For the text-containing cell, return its midpoint in (x, y) coordinate format. 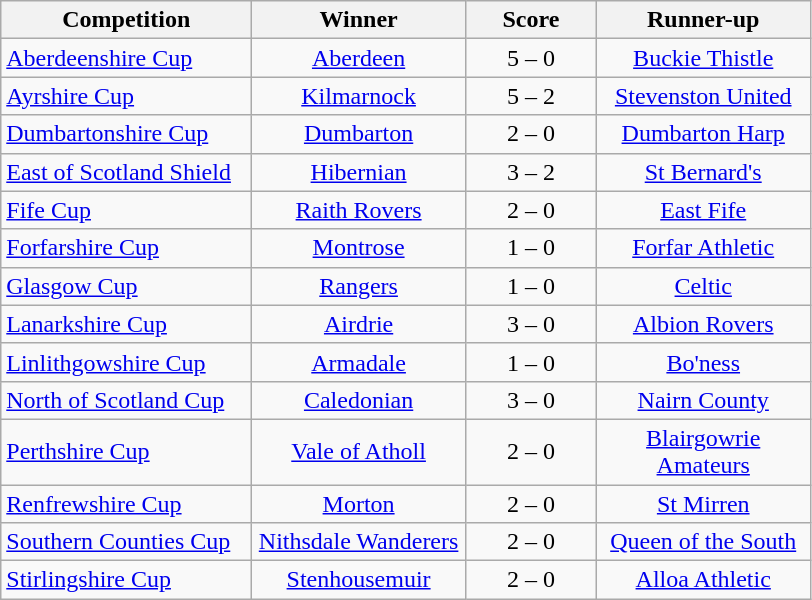
5 – 0 (530, 58)
Raith Rovers (359, 210)
St Bernard's (703, 172)
Ayrshire Cup (126, 96)
East Fife (703, 210)
Southern Counties Cup (126, 542)
Renfrewshire Cup (126, 503)
East of Scotland Shield (126, 172)
3 – 2 (530, 172)
Forfarshire Cup (126, 248)
North of Scotland Cup (126, 400)
Alloa Athletic (703, 580)
Perthshire Cup (126, 452)
Runner-up (703, 20)
Montrose (359, 248)
Score (530, 20)
Lanarkshire Cup (126, 324)
Glasgow Cup (126, 286)
Vale of Atholl (359, 452)
Forfar Athletic (703, 248)
Dumbarton (359, 134)
Linlithgowshire Cup (126, 362)
Kilmarnock (359, 96)
Hibernian (359, 172)
Blairgowrie Amateurs (703, 452)
Aberdeen (359, 58)
Aberdeenshire Cup (126, 58)
Airdrie (359, 324)
Bo'ness (703, 362)
Caledonian (359, 400)
Stirlingshire Cup (126, 580)
Nairn County (703, 400)
5 – 2 (530, 96)
Winner (359, 20)
Rangers (359, 286)
Celtic (703, 286)
St Mirren (703, 503)
Fife Cup (126, 210)
Stevenston United (703, 96)
Morton (359, 503)
Stenhousemuir (359, 580)
Nithsdale Wanderers (359, 542)
Armadale (359, 362)
Competition (126, 20)
Dumbarton Harp (703, 134)
Albion Rovers (703, 324)
Queen of the South (703, 542)
Buckie Thistle (703, 58)
Dumbartonshire Cup (126, 134)
